Scan for the cell matching the given text and deliver its [x, y] coordinate at center. 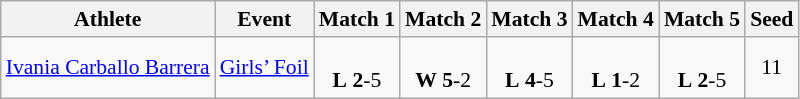
Match 2 [443, 19]
W 5-2 [443, 68]
Girls’ Foil [264, 68]
11 [772, 68]
Ivania Carballo Barrera [108, 68]
Seed [772, 19]
Athlete [108, 19]
Match 3 [529, 19]
Event [264, 19]
L 4-5 [529, 68]
Match 4 [616, 19]
Match 1 [357, 19]
Match 5 [702, 19]
L 1-2 [616, 68]
